Extract the [X, Y] coordinate from the center of the cell holding the provided text.  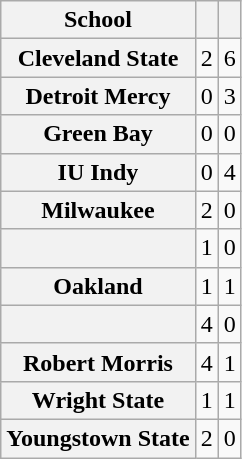
3 [230, 96]
Robert Morris [98, 362]
Detroit Mercy [98, 96]
6 [230, 58]
Oakland [98, 286]
School [98, 20]
Youngstown State [98, 438]
Milwaukee [98, 210]
Green Bay [98, 134]
Wright State [98, 400]
Cleveland State [98, 58]
IU Indy [98, 172]
